From the cell containing the given text, extract its center point as [X, Y] coordinate. 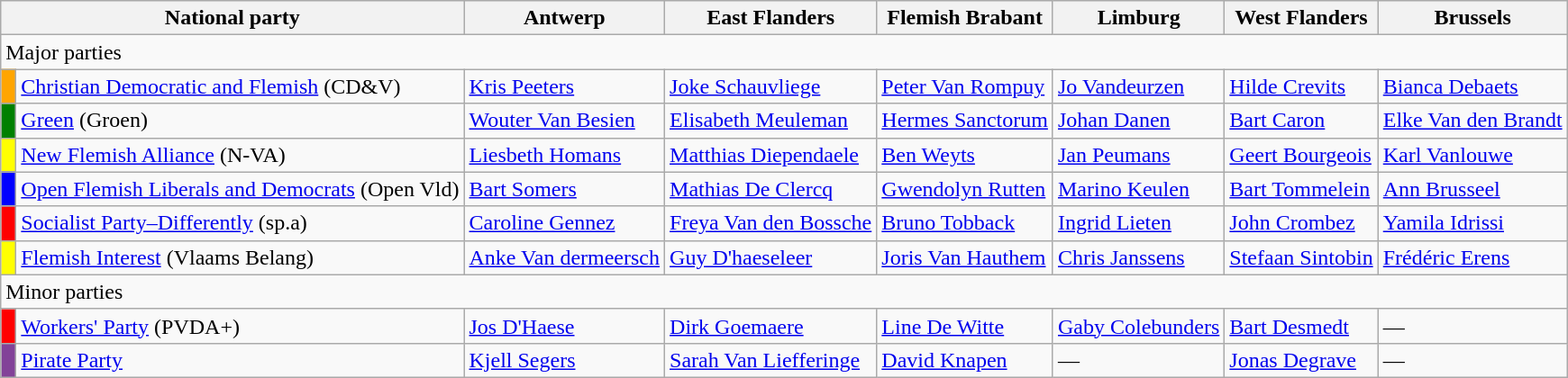
Gaby Colebunders [1138, 326]
Bianca Debaets [1472, 86]
Hilde Crevits [1301, 86]
Bruno Tobback [965, 223]
Mathias De Clercq [771, 189]
New Flemish Alliance (N-VA) [240, 155]
Guy D'haeseleer [771, 257]
Anke Van dermeersch [564, 257]
Socialist Party–Differently (sp.a) [240, 223]
Bart Desmedt [1301, 326]
Flemish Interest (Vlaams Belang) [240, 257]
Minor parties [784, 292]
Workers' Party (PVDA+) [240, 326]
Bart Somers [564, 189]
Green (Groen) [240, 121]
Bart Tommelein [1301, 189]
Jos D'Haese [564, 326]
Kris Peeters [564, 86]
Kjell Segers [564, 360]
Ingrid Lieten [1138, 223]
Caroline Gennez [564, 223]
Elke Van den Brandt [1472, 121]
Marino Keulen [1138, 189]
Gwendolyn Rutten [965, 189]
Joke Schauvliege [771, 86]
Peter Van Rompuy [965, 86]
Hermes Sanctorum [965, 121]
Chris Janssens [1138, 257]
Karl Vanlouwe [1472, 155]
Frédéric Erens [1472, 257]
Jan Peumans [1138, 155]
David Knapen [965, 360]
Dirk Goemaere [771, 326]
Pirate Party [240, 360]
Jo Vandeurzen [1138, 86]
Major parties [784, 52]
Wouter Van Besien [564, 121]
Antwerp [564, 18]
John Crombez [1301, 223]
East Flanders [771, 18]
Johan Danen [1138, 121]
Geert Bourgeois [1301, 155]
Jonas Degrave [1301, 360]
Ann Brusseel [1472, 189]
Freya Van den Bossche [771, 223]
Stefaan Sintobin [1301, 257]
Liesbeth Homans [564, 155]
Joris Van Hauthem [965, 257]
Christian Democratic and Flemish (CD&V) [240, 86]
Ben Weyts [965, 155]
Limburg [1138, 18]
Yamila Idrissi [1472, 223]
Line De Witte [965, 326]
Sarah Van Liefferinge [771, 360]
Brussels [1472, 18]
West Flanders [1301, 18]
Open Flemish Liberals and Democrats (Open Vld) [240, 189]
Matthias Diependaele [771, 155]
Flemish Brabant [965, 18]
Bart Caron [1301, 121]
National party [232, 18]
Elisabeth Meuleman [771, 121]
